Pinpoint the cell where the given text exists, returning its [x, y] midpoint coordinate. 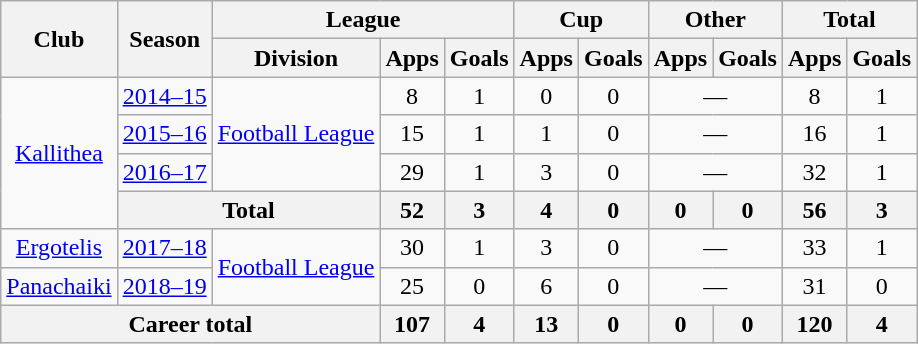
Division [296, 58]
32 [814, 172]
2017–18 [164, 248]
2014–15 [164, 96]
29 [412, 172]
Club [59, 39]
2018–19 [164, 286]
13 [546, 324]
Career total [190, 324]
120 [814, 324]
Cup [581, 20]
15 [412, 134]
League [363, 20]
52 [412, 210]
30 [412, 248]
2015–16 [164, 134]
25 [412, 286]
107 [412, 324]
Ergotelis [59, 248]
Other [715, 20]
2016–17 [164, 172]
31 [814, 286]
Season [164, 39]
56 [814, 210]
6 [546, 286]
Panachaiki [59, 286]
Kallithea [59, 153]
33 [814, 248]
16 [814, 134]
